Find where the given text appears and provide that cell's center as (X, Y) coordinate. 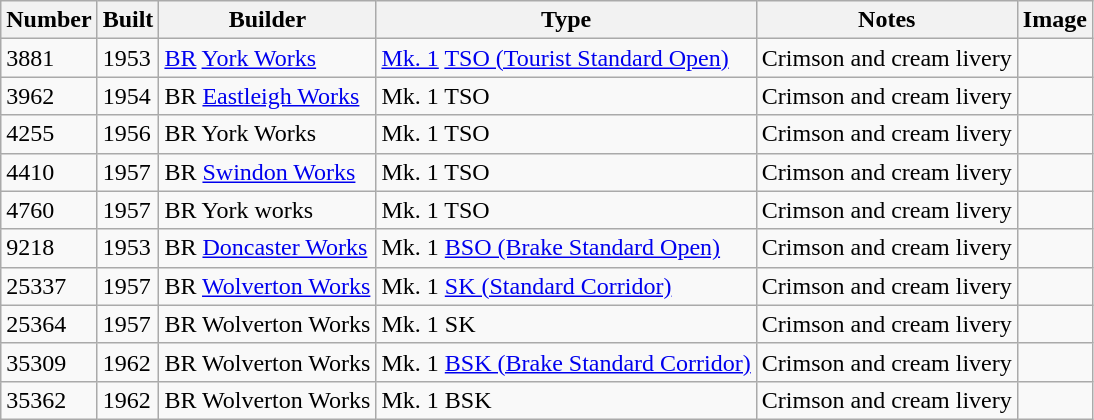
BR York works (268, 210)
Builder (268, 20)
1956 (128, 134)
Mk. 1 BSO (Brake Standard Open) (566, 248)
25337 (49, 286)
Mk. 1 SK (Standard Corridor) (566, 286)
Mk. 1 BSK (Brake Standard Corridor) (566, 362)
4255 (49, 134)
4760 (49, 210)
25364 (49, 324)
Image (1054, 20)
BR Eastleigh Works (268, 96)
Notes (886, 20)
3881 (49, 58)
3962 (49, 96)
Mk. 1 BSK (566, 400)
9218 (49, 248)
Type (566, 20)
1954 (128, 96)
Mk. 1 SK (566, 324)
BR Swindon Works (268, 172)
BR Doncaster Works (268, 248)
Number (49, 20)
Built (128, 20)
35362 (49, 400)
Mk. 1 TSO (Tourist Standard Open) (566, 58)
35309 (49, 362)
4410 (49, 172)
